Provide the [x, y] coordinate of the cell's center where the given text is located.  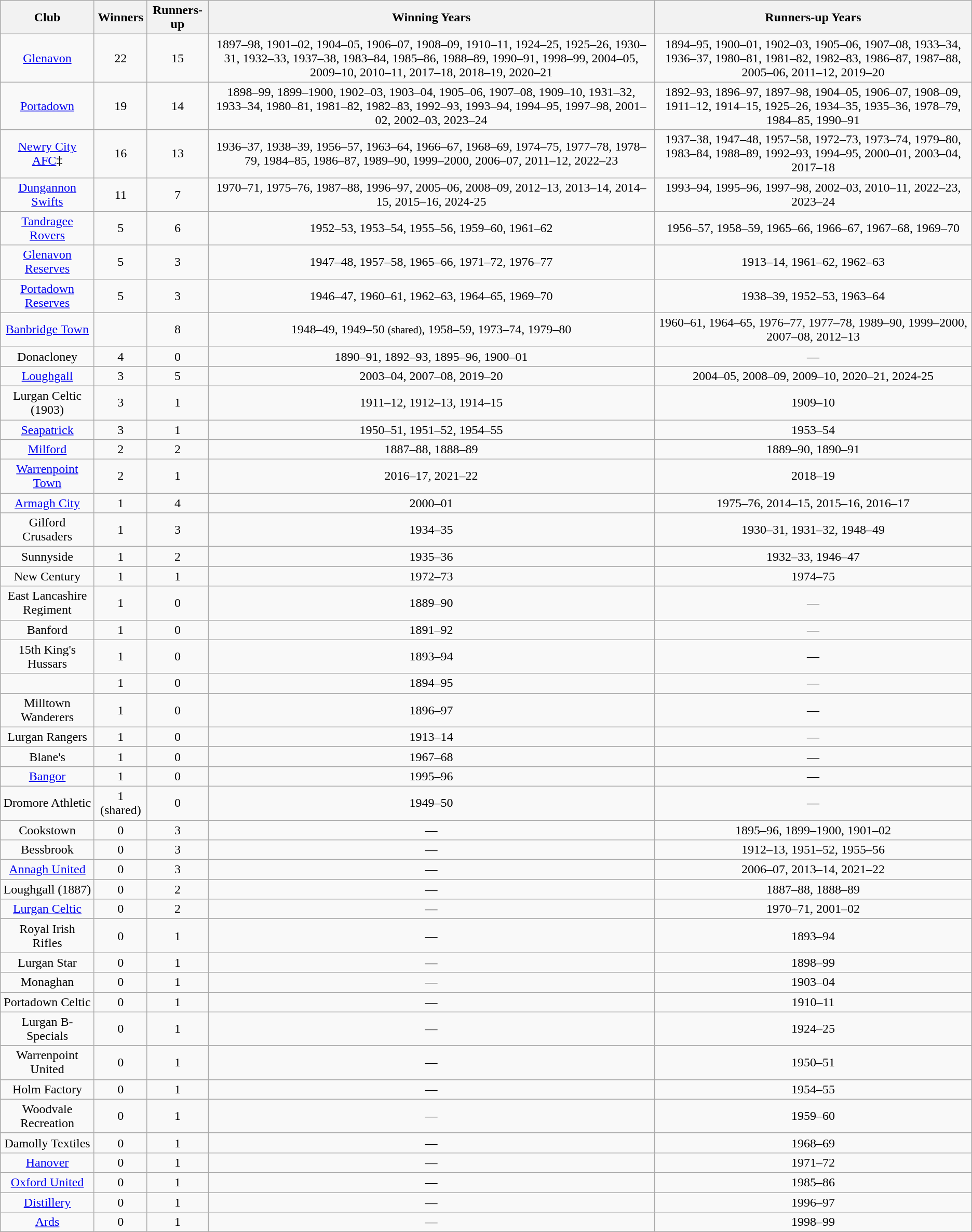
Warrenpoint Town [48, 477]
1972–73 [431, 576]
1932–33, 1946–47 [813, 557]
Warrenpoint United [48, 1062]
1911–12, 1912–13, 1914–15 [431, 403]
Dungannon Swifts [48, 194]
1956–57, 1958–59, 1965–66, 1966–67, 1967–68, 1969–70 [813, 228]
1946–47, 1960–61, 1962–63, 1964–65, 1969–70 [431, 296]
Holm Factory [48, 1089]
1894–95, 1900–01, 1902–03, 1905–06, 1907–08, 1933–34, 1936–37, 1980–81, 1981–82, 1982–83, 1986–87, 1987–88, 2005–06, 2011–12, 2019–20 [813, 58]
Cookstown [48, 830]
Portadown Reserves [48, 296]
Bangor [48, 776]
Club [48, 18]
Gilford Crusaders [48, 530]
Royal Irish Rifles [48, 936]
8 [178, 329]
New Century [48, 576]
22 [120, 58]
7 [178, 194]
1985–86 [813, 1182]
Seapatrick [48, 429]
Lurgan Rangers [48, 737]
1898–99 [813, 963]
1953–54 [813, 429]
1970–71, 2001–02 [813, 909]
1924–25 [813, 1029]
1896–97 [431, 710]
Damolly Textiles [48, 1143]
Portadown Celtic [48, 1002]
Annagh United [48, 870]
1912–13, 1951–52, 1955–56 [813, 850]
1937–38, 1947–48, 1957–58, 1972–73, 1973–74, 1979–80, 1983–84, 1988–89, 1992–93, 1994–95, 2000–01, 2003–04, 2017–18 [813, 154]
1889–90, 1890–91 [813, 450]
Portadown [48, 106]
1935–36 [431, 557]
1950–51, 1951–52, 1954–55 [431, 429]
Oxford United [48, 1182]
1909–10 [813, 403]
1938–39, 1952–53, 1963–64 [813, 296]
Lurgan B-Specials [48, 1029]
1930–31, 1931–32, 1948–49 [813, 530]
19 [120, 106]
Newry City AFC‡ [48, 154]
1996–97 [813, 1202]
Donacloney [48, 356]
Tandragee Rovers [48, 228]
1970–71, 1975–76, 1987–88, 1996–97, 2005–06, 2008–09, 2012–13, 2013–14, 2014–15, 2015–16, 2024-25 [431, 194]
1948–49, 1949–50 (shared), 1958–59, 1973–74, 1979–80 [431, 329]
2006–07, 2013–14, 2021–22 [813, 870]
Dromore Athletic [48, 803]
1995–96 [431, 776]
1967–68 [431, 756]
Armagh City [48, 503]
1913–14, 1961–62, 1962–63 [813, 262]
1934–35 [431, 530]
1949–50 [431, 803]
15 [178, 58]
Glenavon Reserves [48, 262]
Blane's [48, 756]
Runners-up [178, 18]
1910–11 [813, 1002]
Distillery [48, 1202]
1889–90 [431, 603]
Ards [48, 1222]
1959–60 [813, 1116]
1974–75 [813, 576]
Runners-up Years [813, 18]
1 (shared) [120, 803]
2016–17, 2021–22 [431, 477]
1975–76, 2014–15, 2015–16, 2016–17 [813, 503]
Loughgall [48, 376]
1892–93, 1896–97, 1897–98, 1904–05, 1906–07, 1908–09, 1911–12, 1914–15, 1925–26, 1934–35, 1935–36, 1978–79, 1984–85, 1990–91 [813, 106]
1950–51 [813, 1062]
2004–05, 2008–09, 2009–10, 2020–21, 2024-25 [813, 376]
Milford [48, 450]
Lurgan Star [48, 963]
14 [178, 106]
East Lancashire Regiment [48, 603]
Lurgan Celtic (1903) [48, 403]
Woodvale Recreation [48, 1116]
Milltown Wanderers [48, 710]
15th King's Hussars [48, 656]
16 [120, 154]
Banford [48, 630]
1960–61, 1964–65, 1976–77, 1977–78, 1989–90, 1999–2000, 2007–08, 2012–13 [813, 329]
11 [120, 194]
Bessbrook [48, 850]
1895–96, 1899–1900, 1901–02 [813, 830]
Monaghan [48, 982]
Winning Years [431, 18]
13 [178, 154]
1890–91, 1892–93, 1895–96, 1900–01 [431, 356]
6 [178, 228]
1971–72 [813, 1162]
1952–53, 1953–54, 1955–56, 1959–60, 1961–62 [431, 228]
Sunnyside [48, 557]
1894–95 [431, 683]
Winners [120, 18]
1993–94, 1995–96, 1997–98, 2002–03, 2010–11, 2022–23, 2023–24 [813, 194]
1947–48, 1957–58, 1965–66, 1971–72, 1976–77 [431, 262]
2018–19 [813, 477]
2000–01 [431, 503]
1891–92 [431, 630]
Hanover [48, 1162]
Glenavon [48, 58]
2003–04, 2007–08, 2019–20 [431, 376]
1968–69 [813, 1143]
Lurgan Celtic [48, 909]
Banbridge Town [48, 329]
1903–04 [813, 982]
Loughgall (1887) [48, 889]
1998–99 [813, 1222]
1913–14 [431, 737]
1936–37, 1938–39, 1956–57, 1963–64, 1966–67, 1968–69, 1974–75, 1977–78, 1978–79, 1984–85, 1986–87, 1989–90, 1999–2000, 2006–07, 2011–12, 2022–23 [431, 154]
1954–55 [813, 1089]
